Identify which cell holds the provided text, then report its (X, Y) central coordinate. 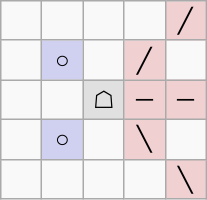
☖ (104, 100)
